Return (x, y) of the center of cell containing provided text 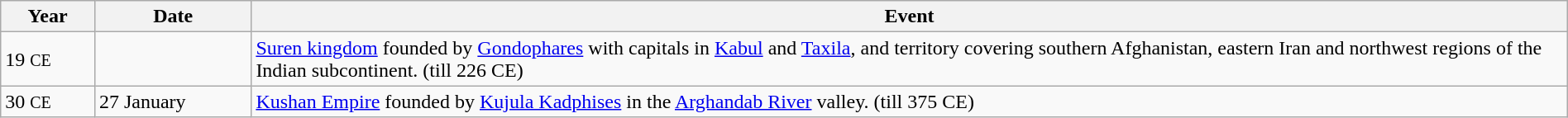
30 CE (48, 101)
Date (172, 17)
Event (910, 17)
19 CE (48, 59)
27 January (172, 101)
Kushan Empire founded by Kujula Kadphises in the Arghandab River valley. (till 375 CE) (910, 101)
Year (48, 17)
